Identify which cell holds the provided text, then report its [X, Y] central coordinate. 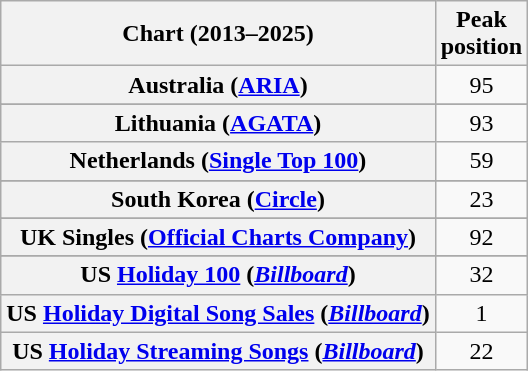
23 [481, 199]
32 [481, 275]
59 [481, 161]
95 [481, 85]
Peakposition [481, 34]
US Holiday Streaming Songs (Billboard) [218, 351]
92 [481, 237]
Chart (2013–2025) [218, 34]
Netherlands (Single Top 100) [218, 161]
22 [481, 351]
US Holiday 100 (Billboard) [218, 275]
UK Singles (Official Charts Company) [218, 237]
1 [481, 313]
US Holiday Digital Song Sales (Billboard) [218, 313]
South Korea (Circle) [218, 199]
Australia (ARIA) [218, 85]
93 [481, 123]
Lithuania (AGATA) [218, 123]
